Extract the (X, Y) coordinate from the center of the cell holding the provided text.  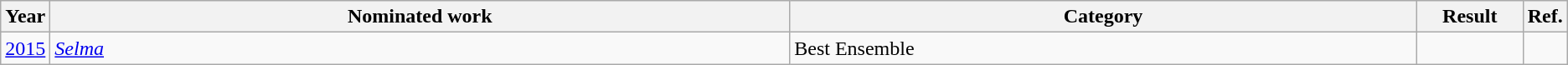
Nominated work (420, 17)
Year (25, 17)
Best Ensemble (1104, 48)
Category (1104, 17)
Selma (420, 48)
Ref. (1545, 17)
2015 (25, 48)
Result (1469, 17)
